From the cell containing the given text, extract its center point as (X, Y) coordinate. 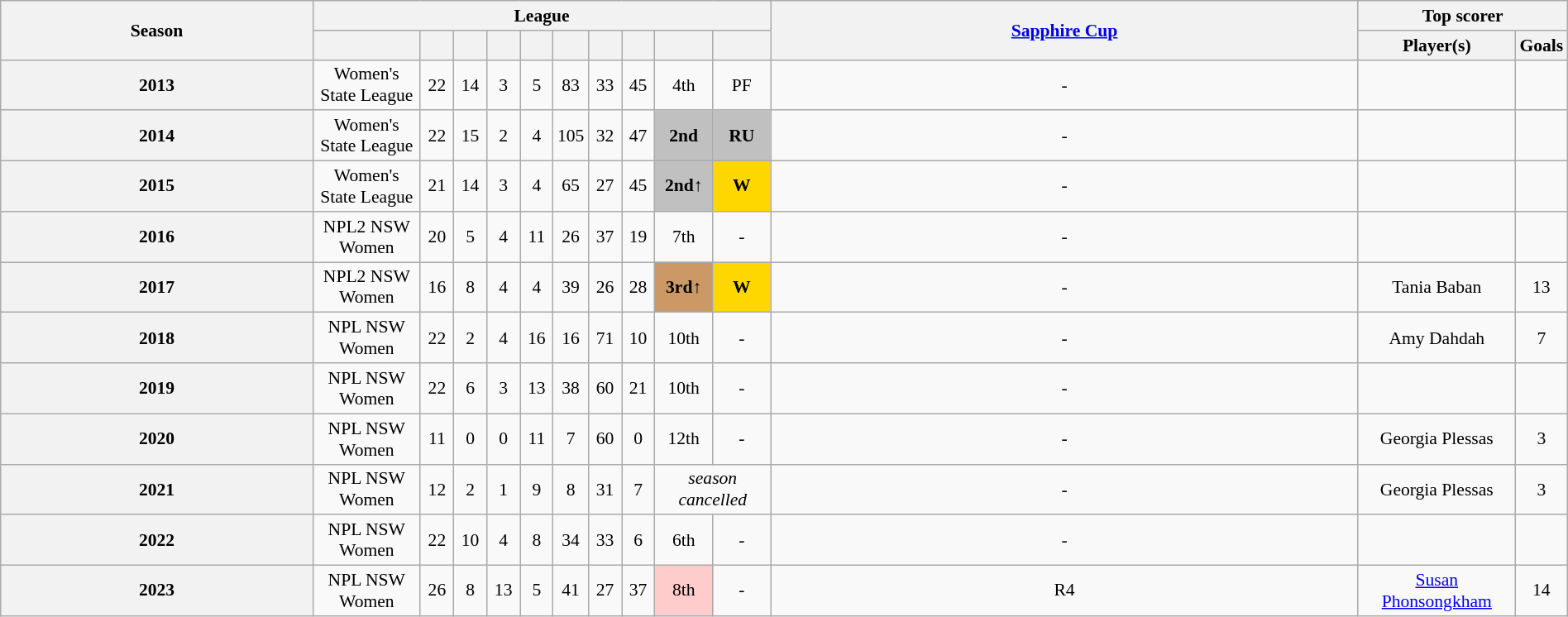
20 (437, 237)
Top scorer (1462, 16)
2nd↑ (684, 187)
Season (157, 30)
R4 (1064, 591)
Goals (1542, 45)
15 (470, 136)
19 (638, 237)
PF (742, 84)
3rd↑ (684, 288)
RU (742, 136)
105 (571, 136)
41 (571, 591)
9 (537, 490)
season cancelled (713, 490)
Sapphire Cup (1064, 30)
6th (684, 541)
2023 (157, 591)
2018 (157, 337)
2019 (157, 389)
47 (638, 136)
2022 (157, 541)
34 (571, 541)
38 (571, 389)
2nd (684, 136)
League (542, 16)
1 (504, 490)
32 (605, 136)
2020 (157, 438)
31 (605, 490)
2014 (157, 136)
2016 (157, 237)
12th (684, 438)
8th (684, 591)
83 (571, 84)
2015 (157, 187)
12 (437, 490)
Tania Baban (1437, 288)
Amy Dahdah (1437, 337)
2021 (157, 490)
Susan Phonsongkham (1437, 591)
2013 (157, 84)
39 (571, 288)
2017 (157, 288)
7th (684, 237)
4th (684, 84)
Player(s) (1437, 45)
65 (571, 187)
28 (638, 288)
71 (605, 337)
